Output the [X, Y] coordinate of the center of the cell containing the given text.  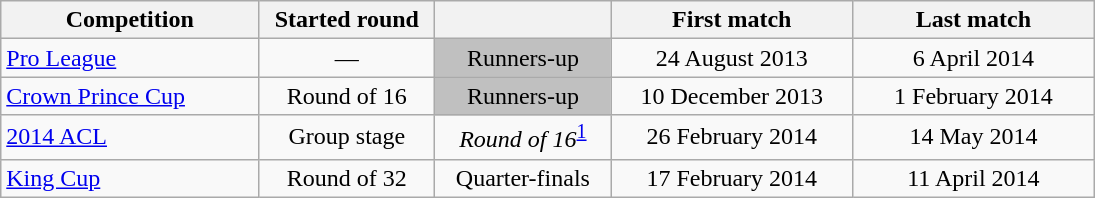
Crown Prince Cup [130, 96]
14 May 2014 [974, 138]
17 February 2014 [732, 178]
Started round [347, 20]
26 February 2014 [732, 138]
6 April 2014 [974, 58]
2014 ACL [130, 138]
10 December 2013 [732, 96]
Pro League [130, 58]
First match [732, 20]
Competition [130, 20]
1 February 2014 [974, 96]
Round of 161 [523, 138]
Last match [974, 20]
— [347, 58]
Round of 16 [347, 96]
Round of 32 [347, 178]
Group stage [347, 138]
King Cup [130, 178]
Quarter-finals [523, 178]
11 April 2014 [974, 178]
24 August 2013 [732, 58]
